Pinpoint the cell where the given text exists, returning its (x, y) midpoint coordinate. 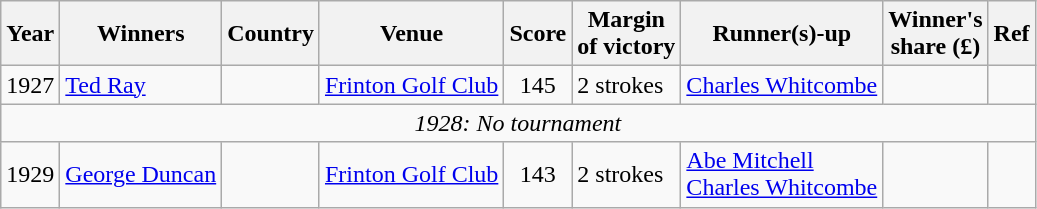
1927 (30, 85)
George Duncan (141, 174)
Score (538, 34)
Winners (141, 34)
143 (538, 174)
Marginof victory (626, 34)
Ted Ray (141, 85)
1929 (30, 174)
Year (30, 34)
1928: No tournament (518, 123)
Winner'sshare (£) (936, 34)
Ref (1012, 34)
Charles Whitcombe (782, 85)
Venue (411, 34)
Runner(s)-up (782, 34)
145 (538, 85)
Abe Mitchell Charles Whitcombe (782, 174)
Country (271, 34)
